Pinpoint the cell where the given text exists, returning its [x, y] midpoint coordinate. 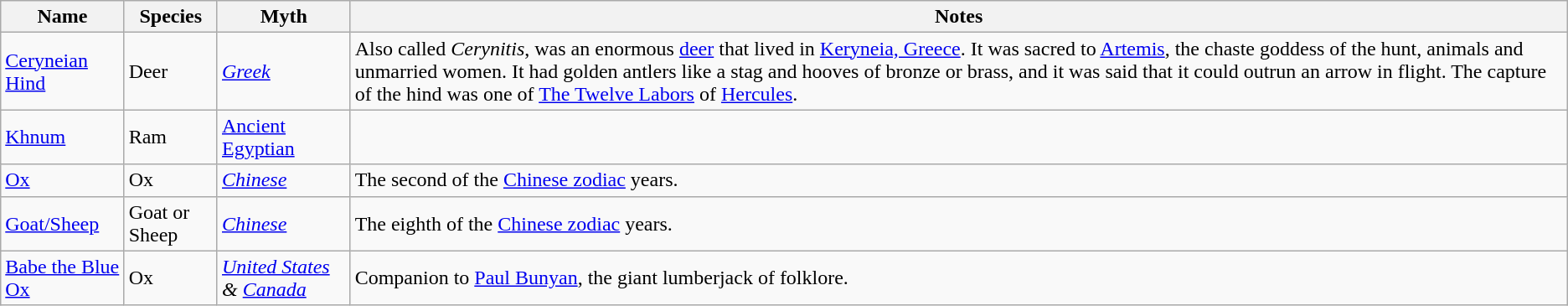
Ceryneian Hind [62, 71]
Goat/Sheep [62, 223]
Species [171, 17]
The second of the Chinese zodiac years. [958, 180]
Companion to Paul Bunyan, the giant lumberjack of folklore. [958, 278]
Greek [283, 71]
Ram [171, 137]
United States & Canada [283, 278]
Babe the Blue Ox [62, 278]
Khnum [62, 137]
Deer [171, 71]
Ancient Egyptian [283, 137]
Notes [958, 17]
Name [62, 17]
The eighth of the Chinese zodiac years. [958, 223]
Goat or Sheep [171, 223]
Myth [283, 17]
